Identify which cell holds the provided text, then report its [x, y] central coordinate. 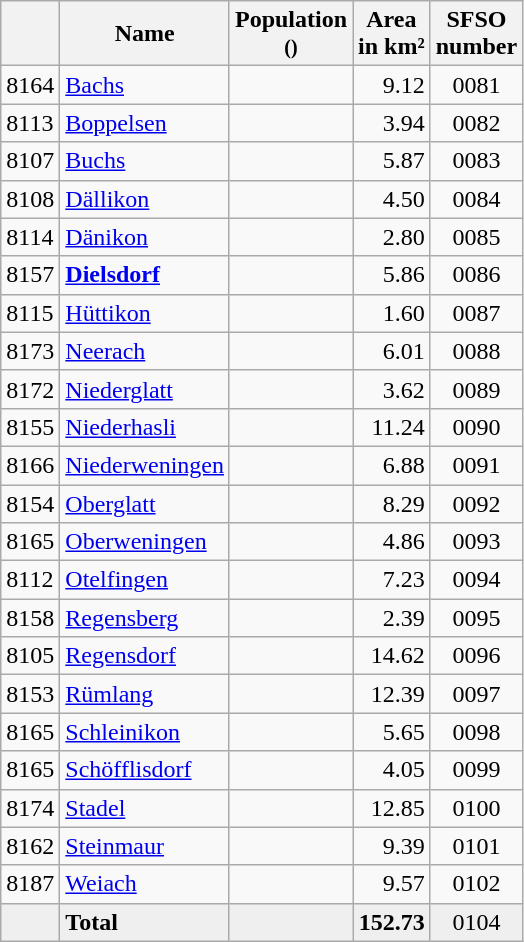
0095 [476, 618]
12.39 [392, 694]
8.29 [392, 503]
8114 [30, 237]
0087 [476, 313]
12.85 [392, 808]
5.65 [392, 732]
7.23 [392, 580]
0098 [476, 732]
11.24 [392, 427]
0099 [476, 770]
Dänikon [145, 237]
Rümlang [145, 694]
6.01 [392, 351]
8158 [30, 618]
0101 [476, 846]
0092 [476, 503]
4.05 [392, 770]
0091 [476, 465]
0096 [476, 656]
Bachs [145, 85]
0086 [476, 275]
0088 [476, 351]
0083 [476, 161]
8174 [30, 808]
8155 [30, 427]
8187 [30, 884]
0085 [476, 237]
8112 [30, 580]
5.86 [392, 275]
Schöfflisdorf [145, 770]
14.62 [392, 656]
0089 [476, 389]
2.39 [392, 618]
9.57 [392, 884]
8166 [30, 465]
8162 [30, 846]
0084 [476, 199]
Buchs [145, 161]
Schleinikon [145, 732]
3.94 [392, 123]
Niederweningen [145, 465]
Hüttikon [145, 313]
0090 [476, 427]
9.39 [392, 846]
0094 [476, 580]
0102 [476, 884]
1.60 [392, 313]
Dielsdorf [145, 275]
3.62 [392, 389]
0093 [476, 542]
8115 [30, 313]
Area in km² [392, 34]
8157 [30, 275]
0081 [476, 85]
4.86 [392, 542]
Boppelsen [145, 123]
Steinmaur [145, 846]
9.12 [392, 85]
8154 [30, 503]
Regensdorf [145, 656]
152.73 [392, 922]
0104 [476, 922]
8105 [30, 656]
Stadel [145, 808]
8108 [30, 199]
8172 [30, 389]
8173 [30, 351]
Weiach [145, 884]
6.88 [392, 465]
4.50 [392, 199]
Dällikon [145, 199]
Otelfingen [145, 580]
8164 [30, 85]
8113 [30, 123]
Oberweningen [145, 542]
8107 [30, 161]
8153 [30, 694]
5.87 [392, 161]
SFSOnumber [476, 34]
Niederglatt [145, 389]
Name [145, 34]
Population () [290, 34]
0100 [476, 808]
2.80 [392, 237]
Neerach [145, 351]
Niederhasli [145, 427]
Oberglatt [145, 503]
Regensberg [145, 618]
0082 [476, 123]
0097 [476, 694]
Total [145, 922]
